For the text-containing cell, return its midpoint in [x, y] coordinate format. 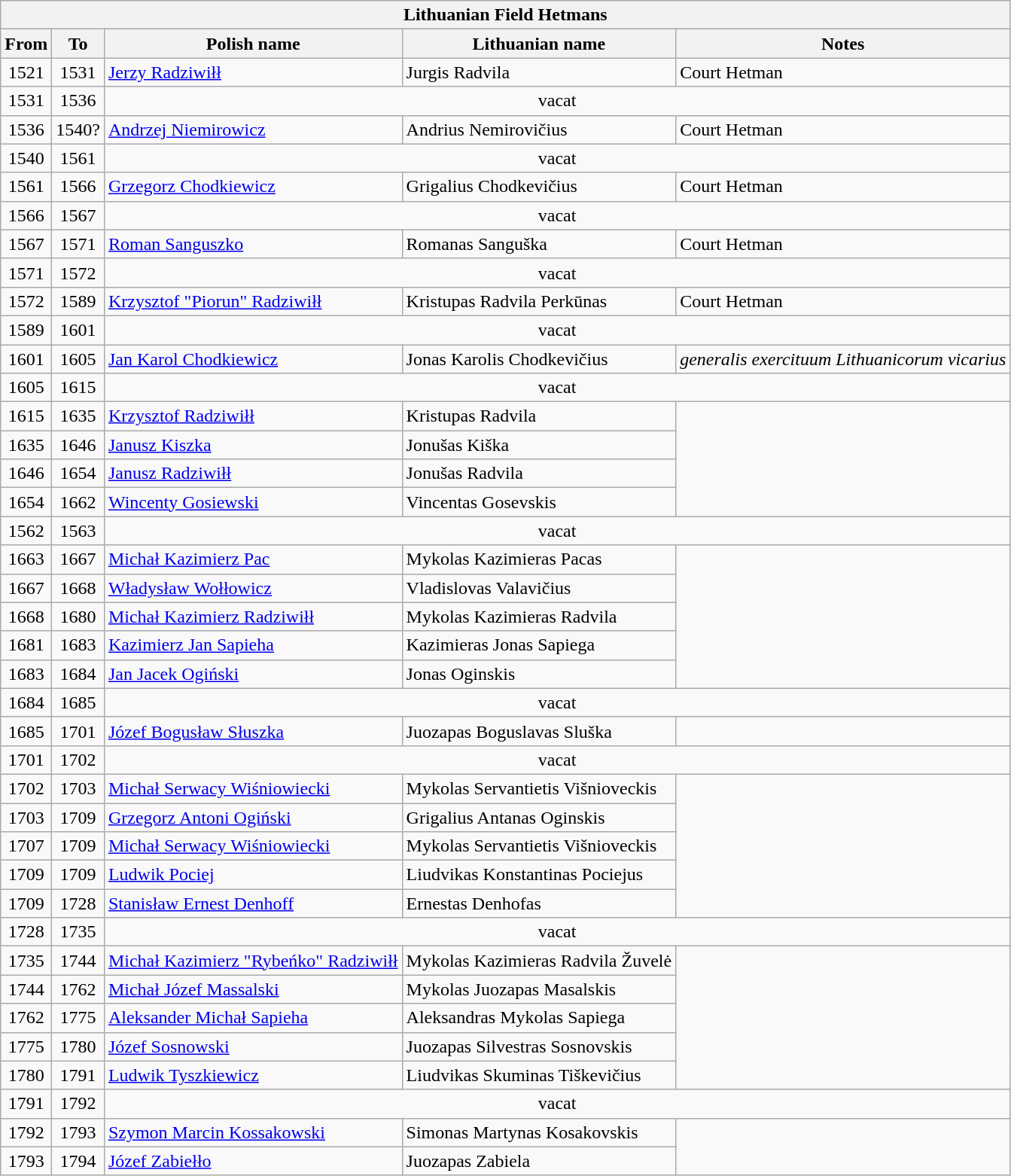
Romanas Sanguška [539, 244]
Jan Karol Chodkiewicz [253, 359]
Kazimierz Jan Sapieha [253, 645]
Lithuanian Field Hetmans [506, 15]
Ludwik Tyszkiewicz [253, 1075]
generalis exercituum Lithuanicorum vicarius [843, 359]
Kazimieras Jonas Sapiega [539, 645]
Krzysztof Radziwiłł [253, 416]
Mykolas Kazimieras Radvila Žuvelė [539, 961]
Simonas Martynas Kosakovskis [539, 1132]
Kristupas Radvila Perkūnas [539, 301]
Jonušas Radvila [539, 474]
Ernestas Denhofas [539, 903]
1540? [78, 129]
Jurgis Radvila [539, 72]
Polish name [253, 44]
1540 [26, 158]
1663 [26, 559]
1681 [26, 645]
Wincenty Gosiewski [253, 502]
Grzegorz Antoni Ogiński [253, 817]
Michał Kazimierz "Rybeńko" Radziwiłł [253, 961]
Jonas Oginskis [539, 674]
Ludwik Pociej [253, 875]
1521 [26, 72]
Janusz Radziwiłł [253, 474]
Mykolas Kazimieras Pacas [539, 559]
Jan Jacek Ogiński [253, 674]
Lithuanian name [539, 44]
Janusz Kiszka [253, 445]
1707 [26, 846]
Grzegorz Chodkiewicz [253, 187]
Krzysztof "Piorun" Radziwiłł [253, 301]
Juozapas Silvestras Sosnovskis [539, 1047]
Józef Sosnowski [253, 1047]
Aleksandras Mykolas Sapiega [539, 1018]
Liudvikas Konstantinas Pociejus [539, 875]
Michał Kazimierz Radziwiłł [253, 617]
Juozapas Boguslavas Sluška [539, 731]
Michał Józef Massalski [253, 989]
Vladislovas Valavičius [539, 588]
Andrius Nemirovičius [539, 129]
From [26, 44]
Grigalius Chodkevičius [539, 187]
Józef Zabiełło [253, 1161]
Józef Bogusław Słuszka [253, 731]
Jerzy Radziwiłł [253, 72]
Notes [843, 44]
Jonušas Kiška [539, 445]
1794 [78, 1161]
Szymon Marcin Kossakowski [253, 1132]
Michał Kazimierz Pac [253, 559]
Andrzej Niemirowicz [253, 129]
Mykolas Kazimieras Radvila [539, 617]
Kristupas Radvila [539, 416]
Roman Sanguszko [253, 244]
Stanisław Ernest Denhoff [253, 903]
Vincentas Gosevskis [539, 502]
Jonas Karolis Chodkevičius [539, 359]
Grigalius Antanas Oginskis [539, 817]
Władysław Wołłowicz [253, 588]
1563 [78, 531]
To [78, 44]
Juozapas Zabiela [539, 1161]
Liudvikas Skuminas Tiškevičius [539, 1075]
1562 [26, 531]
Mykolas Juozapas Masalskis [539, 989]
1680 [78, 617]
1662 [78, 502]
Aleksander Michał Sapieha [253, 1018]
